Pinpoint the cell where the given text exists, returning its [X, Y] midpoint coordinate. 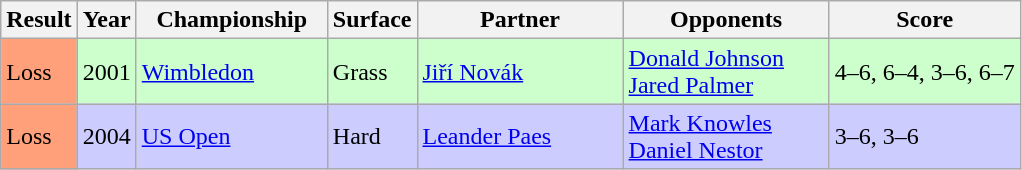
Leander Paes [520, 136]
2001 [106, 72]
US Open [232, 136]
Surface [372, 20]
Wimbledon [232, 72]
Year [106, 20]
Grass [372, 72]
Partner [520, 20]
Mark Knowles Daniel Nestor [726, 136]
Hard [372, 136]
2004 [106, 136]
4–6, 6–4, 3–6, 6–7 [924, 72]
Score [924, 20]
Result [39, 20]
Championship [232, 20]
Opponents [726, 20]
Donald Johnson Jared Palmer [726, 72]
3–6, 3–6 [924, 136]
Jiří Novák [520, 72]
